From the cell containing the given text, extract its center point as [x, y] coordinate. 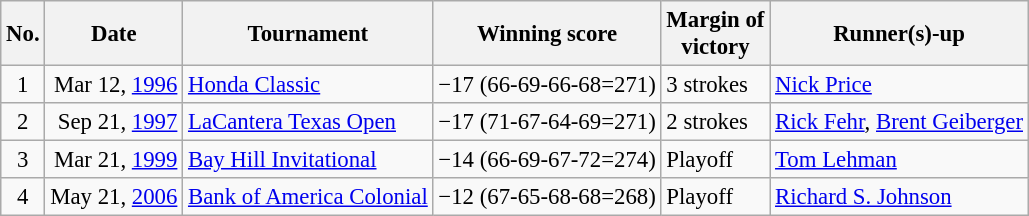
3 [23, 160]
−14 (66-69-67-72=274) [547, 160]
2 strokes [716, 122]
Rick Fehr, Brent Geiberger [900, 122]
No. [23, 34]
2 [23, 122]
Margin ofvictory [716, 34]
Nick Price [900, 85]
Tournament [308, 34]
Mar 12, 1996 [114, 85]
Winning score [547, 34]
Bay Hill Invitational [308, 160]
1 [23, 85]
−17 (66-69-66-68=271) [547, 85]
Richard S. Johnson [900, 197]
Mar 21, 1999 [114, 160]
Tom Lehman [900, 160]
May 21, 2006 [114, 197]
4 [23, 197]
Date [114, 34]
−17 (71-67-64-69=271) [547, 122]
Runner(s)-up [900, 34]
LaCantera Texas Open [308, 122]
−12 (67-65-68-68=268) [547, 197]
Honda Classic [308, 85]
Sep 21, 1997 [114, 122]
Bank of America Colonial [308, 197]
3 strokes [716, 85]
